Return the [X, Y] coordinate for the center point of the cell that contains the specified text.  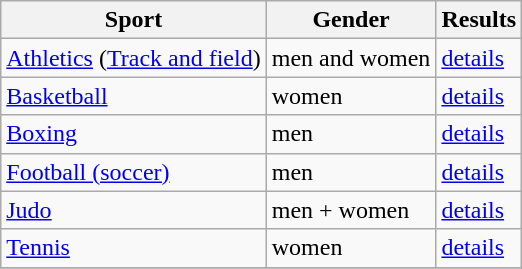
Tennis [134, 248]
Basketball [134, 96]
Boxing [134, 134]
Sport [134, 20]
Judo [134, 210]
Football (soccer) [134, 172]
Gender [351, 20]
Athletics (Track and field) [134, 58]
men + women [351, 210]
men and women [351, 58]
Results [479, 20]
